Detect which cell encompasses the target text, then output its (x, y) center coordinate. 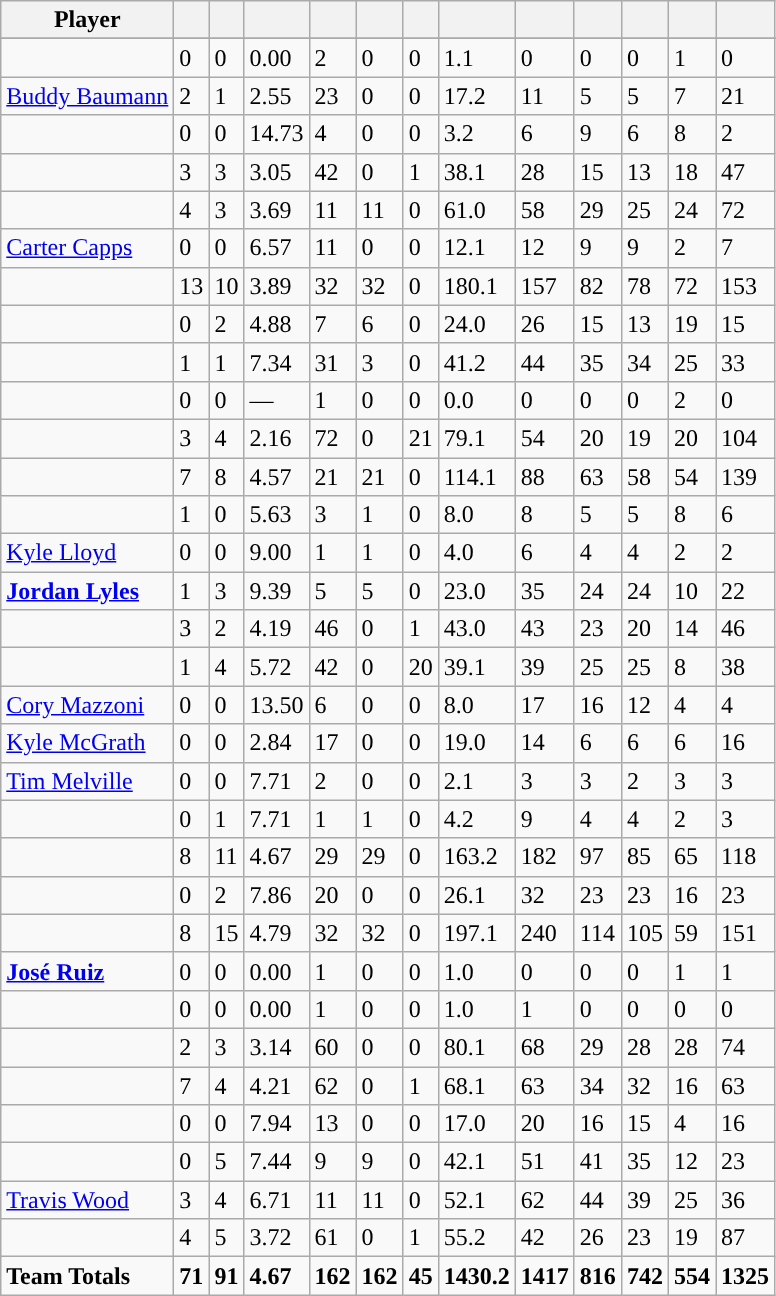
— (276, 400)
3.69 (276, 210)
4.0 (476, 553)
114.1 (476, 477)
61.0 (476, 210)
61 (332, 1238)
554 (692, 1276)
23.0 (476, 591)
1.1 (476, 58)
91 (226, 1276)
1325 (746, 1276)
240 (544, 933)
68.1 (476, 1085)
Buddy Baumann (88, 96)
85 (644, 857)
97 (598, 857)
1417 (544, 1276)
José Ruiz (88, 971)
2.1 (476, 781)
80.1 (476, 1047)
104 (746, 438)
1430.2 (476, 1276)
68 (544, 1047)
163.2 (476, 857)
31 (332, 362)
114 (598, 933)
7.34 (276, 362)
3.89 (276, 286)
78 (644, 286)
18 (692, 172)
47 (746, 172)
3.72 (276, 1238)
17.0 (476, 1124)
42.1 (476, 1162)
0.0 (476, 400)
4.19 (276, 629)
88 (544, 477)
71 (192, 1276)
157 (544, 286)
24.0 (476, 324)
36 (746, 1200)
79.1 (476, 438)
82 (598, 286)
4.21 (276, 1085)
Team Totals (88, 1276)
Carter Capps (88, 248)
2.84 (276, 743)
2.16 (276, 438)
14.73 (276, 134)
12.1 (476, 248)
7.86 (276, 895)
105 (644, 933)
74 (746, 1047)
2.55 (276, 96)
7.44 (276, 1162)
182 (544, 857)
43 (544, 629)
Jordan Lyles (88, 591)
17.2 (476, 96)
139 (746, 477)
5.63 (276, 515)
19.0 (476, 743)
9.39 (276, 591)
4.88 (276, 324)
39.1 (476, 667)
55.2 (476, 1238)
3.05 (276, 172)
153 (746, 286)
6.71 (276, 1200)
4.57 (276, 477)
41.2 (476, 362)
Cory Mazzoni (88, 705)
Kyle Lloyd (88, 553)
Kyle McGrath (88, 743)
26.1 (476, 895)
180.1 (476, 286)
45 (420, 1276)
43.0 (476, 629)
Player (88, 20)
52.1 (476, 1200)
3.14 (276, 1047)
60 (332, 1047)
5.72 (276, 667)
65 (692, 857)
3.2 (476, 134)
33 (746, 362)
151 (746, 933)
197.1 (476, 933)
51 (544, 1162)
4.2 (476, 819)
38 (746, 667)
118 (746, 857)
816 (598, 1276)
59 (692, 933)
4.79 (276, 933)
7.94 (276, 1124)
22 (746, 591)
9.00 (276, 553)
41 (598, 1162)
742 (644, 1276)
Travis Wood (88, 1200)
87 (746, 1238)
6.57 (276, 248)
Tim Melville (88, 781)
13.50 (276, 705)
38.1 (476, 172)
